Detect which cell encompasses the target text, then output its [X, Y] center coordinate. 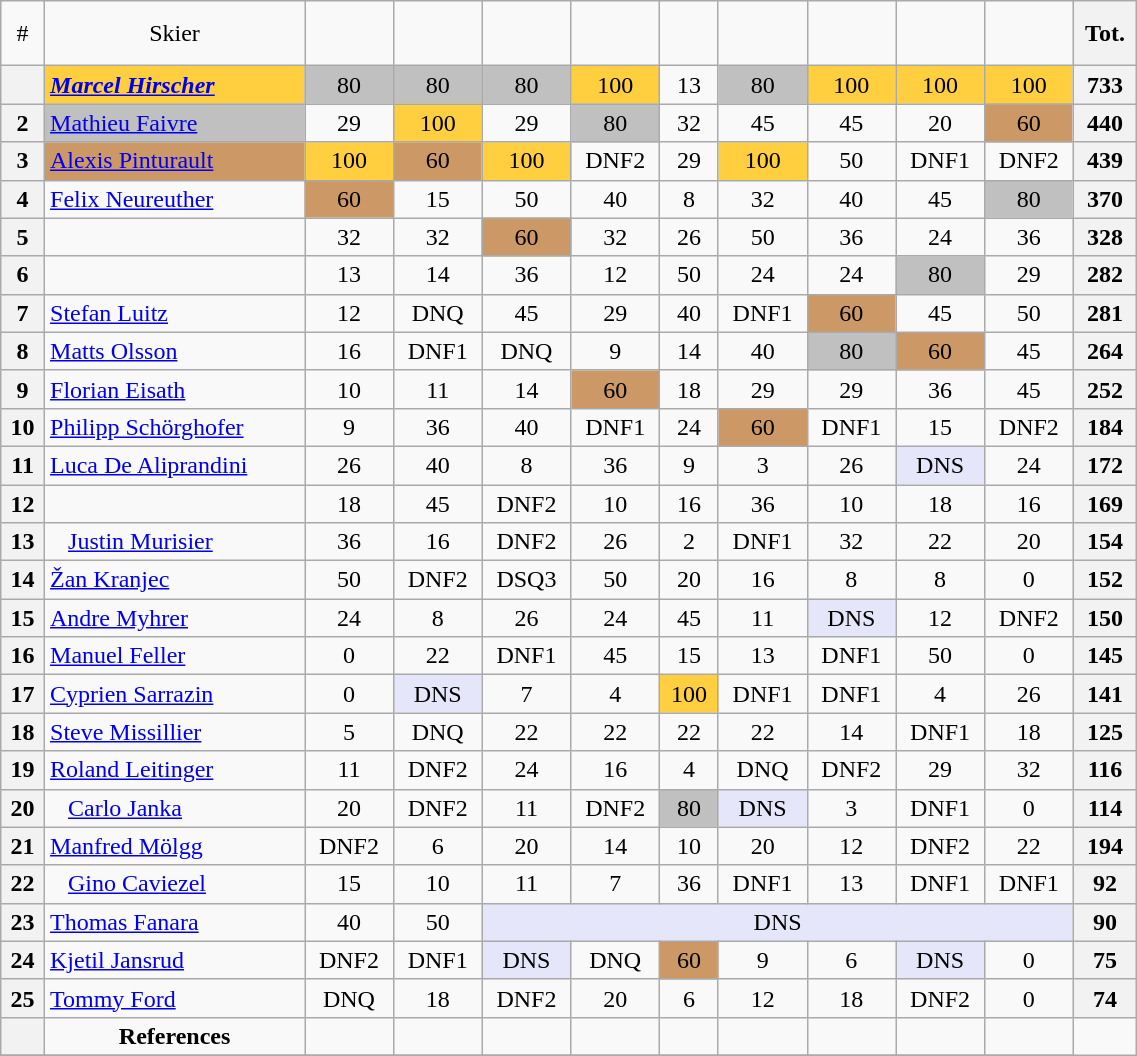
Alexis Pinturault [175, 161]
252 [1105, 389]
Philipp Schörghofer [175, 427]
Thomas Fanara [175, 922]
23 [23, 922]
Manuel Feller [175, 656]
328 [1105, 237]
194 [1105, 846]
21 [23, 846]
154 [1105, 542]
25 [23, 998]
116 [1105, 770]
184 [1105, 427]
281 [1105, 313]
282 [1105, 275]
Felix Neureuther [175, 199]
17 [23, 694]
Luca De Aliprandini [175, 465]
440 [1105, 123]
439 [1105, 161]
Stefan Luitz [175, 313]
Skier [175, 34]
References [175, 1036]
Manfred Mölgg [175, 846]
92 [1105, 884]
172 [1105, 465]
125 [1105, 732]
Andre Myhrer [175, 618]
145 [1105, 656]
# [23, 34]
DSQ3 [526, 580]
Mathieu Faivre [175, 123]
264 [1105, 351]
733 [1105, 85]
19 [23, 770]
141 [1105, 694]
Žan Kranjec [175, 580]
Gino Caviezel [175, 884]
74 [1105, 998]
Matts Olsson [175, 351]
90 [1105, 922]
Marcel Hirscher [175, 85]
Justin Murisier [175, 542]
114 [1105, 808]
152 [1105, 580]
Carlo Janka [175, 808]
Roland Leitinger [175, 770]
Tot. [1105, 34]
Kjetil Jansrud [175, 960]
Tommy Ford [175, 998]
Steve Missillier [175, 732]
169 [1105, 503]
Cyprien Sarrazin [175, 694]
Florian Eisath [175, 389]
370 [1105, 199]
150 [1105, 618]
75 [1105, 960]
